Provide the [x, y] coordinate of the cell's center where the given text is located.  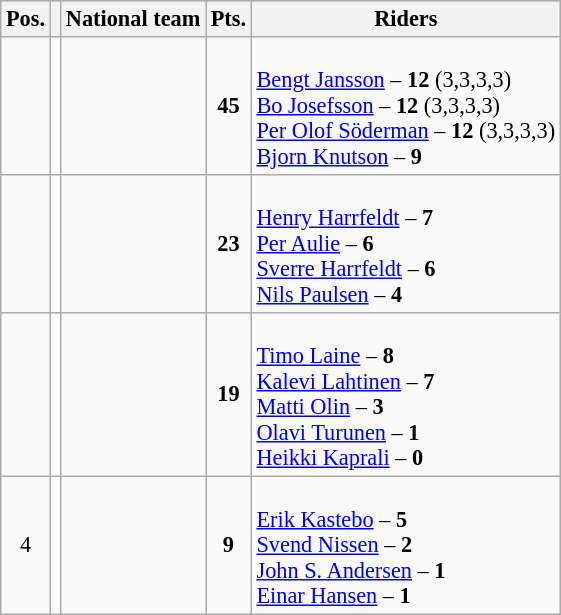
Pos. [26, 19]
Timo Laine – 8 Kalevi Lahtinen – 7 Matti Olin – 3 Olavi Turunen – 1 Heikki Kaprali – 0 [406, 394]
Riders [406, 19]
19 [229, 394]
Pts. [229, 19]
45 [229, 106]
Erik Kastebo – 5 Svend Nissen – 2 John S. Andersen – 1 Einar Hansen – 1 [406, 545]
Henry Harrfeldt – 7 Per Aulie – 6 Sverre Harrfeldt – 6 Nils Paulsen – 4 [406, 243]
9 [229, 545]
National team [134, 19]
23 [229, 243]
Bengt Jansson – 12 (3,3,3,3) Bo Josefsson – 12 (3,3,3,3) Per Olof Söderman – 12 (3,3,3,3) Bjorn Knutson – 9 [406, 106]
4 [26, 545]
